Return the [X, Y] coordinate for the center point of the cell that contains the specified text.  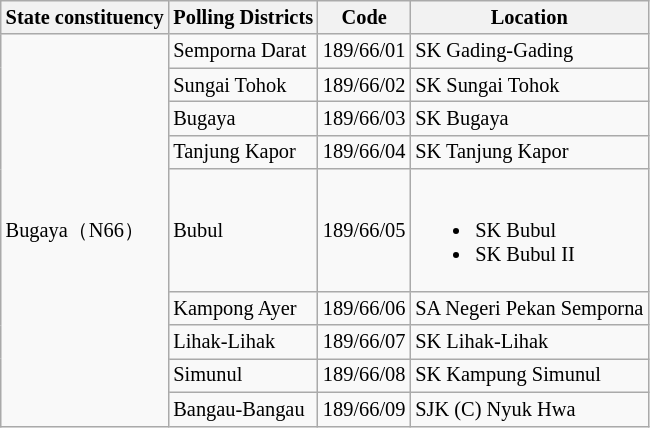
SK Lihak-Lihak [529, 342]
Bubul [243, 230]
SK Tanjung Kapor [529, 152]
Tanjung Kapor [243, 152]
SJK (C) Nyuk Hwa [529, 409]
Bugaya [243, 118]
189/66/06 [364, 308]
SK Bugaya [529, 118]
189/66/01 [364, 51]
Location [529, 17]
189/66/05 [364, 230]
189/66/07 [364, 342]
SA Negeri Pekan Semporna [529, 308]
Lihak-Lihak [243, 342]
189/66/09 [364, 409]
SK Sungai Tohok [529, 85]
Polling Districts [243, 17]
189/66/02 [364, 85]
Kampong Ayer [243, 308]
State constituency [85, 17]
189/66/03 [364, 118]
SK Kampung Simunul [529, 375]
SK Gading-Gading [529, 51]
Sungai Tohok [243, 85]
189/66/08 [364, 375]
Simunul [243, 375]
Semporna Darat [243, 51]
189/66/04 [364, 152]
Code [364, 17]
Bangau-Bangau [243, 409]
SK BubulSK Bubul II [529, 230]
Bugaya（N66） [85, 230]
